Provide the (x, y) coordinate of the cell's center where the given text is located.  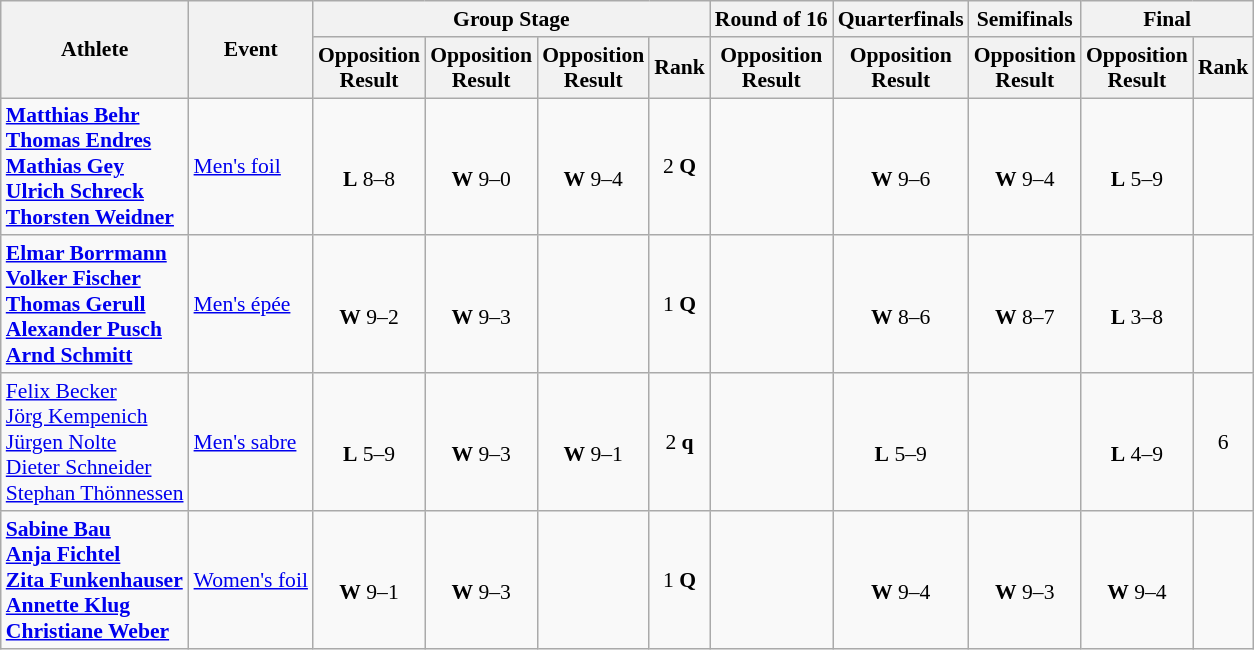
Matthias BehrThomas EndresMathias GeyUlrich SchreckThorsten Weidner (95, 167)
W 8–7 (1025, 305)
Women's foil (251, 580)
2 Q (680, 167)
Athlete (95, 50)
Final (1168, 19)
Men's foil (251, 167)
W 9–0 (481, 167)
Round of 16 (772, 19)
W 9–2 (369, 305)
Men's sabre (251, 442)
Men's épée (251, 305)
6 (1224, 442)
L 8–8 (369, 167)
Sabine BauAnja FichtelZita FunkenhauserAnnette KlugChristiane Weber (95, 580)
2 q (680, 442)
Felix BeckerJörg KempenichJürgen NolteDieter SchneiderStephan Thönnessen (95, 442)
Event (251, 50)
L 3–8 (1137, 305)
Group Stage (512, 19)
Quarterfinals (901, 19)
Elmar BorrmannVolker FischerThomas GerullAlexander PuschArnd Schmitt (95, 305)
L 4–9 (1137, 442)
Semifinals (1025, 19)
W 8–6 (901, 305)
W 9–6 (901, 167)
